Provide the (X, Y) coordinate of the cell's center where the given text is located.  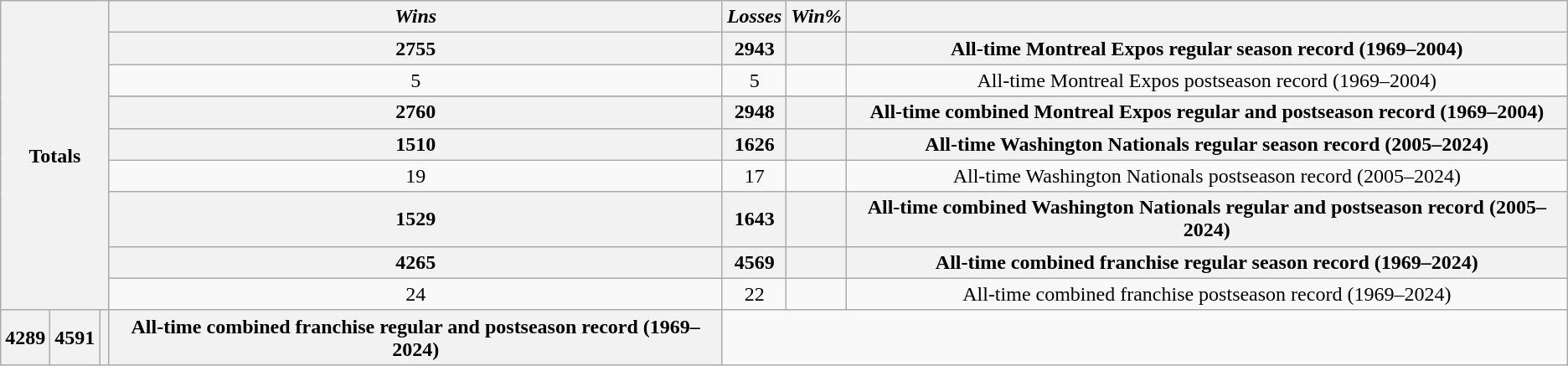
19 (415, 176)
1529 (415, 219)
All-time combined Montreal Expos regular and postseason record (1969–2004) (1206, 112)
Losses (754, 17)
22 (754, 294)
Totals (55, 156)
2943 (754, 49)
All-time Montreal Expos postseason record (1969–2004) (1206, 80)
All-time combined franchise regular season record (1969–2024) (1206, 262)
4569 (754, 262)
2760 (415, 112)
Win% (817, 17)
All-time Montreal Expos regular season record (1969–2004) (1206, 49)
All-time Washington Nationals postseason record (2005–2024) (1206, 176)
4289 (25, 337)
All-time combined franchise regular and postseason record (1969–2024) (415, 337)
1643 (754, 219)
2948 (754, 112)
Wins (415, 17)
2755 (415, 49)
4591 (75, 337)
1510 (415, 144)
4265 (415, 262)
All-time combined franchise postseason record (1969–2024) (1206, 294)
17 (754, 176)
24 (415, 294)
All-time combined Washington Nationals regular and postseason record (2005–2024) (1206, 219)
1626 (754, 144)
All-time Washington Nationals regular season record (2005–2024) (1206, 144)
